Output the (x, y) coordinate of the center of the cell containing the given text.  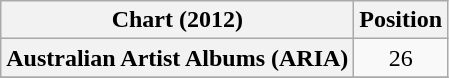
Australian Artist Albums (ARIA) (178, 58)
Position (401, 20)
26 (401, 58)
Chart (2012) (178, 20)
